Return the (x, y) coordinate for the center point of the cell that contains the specified text.  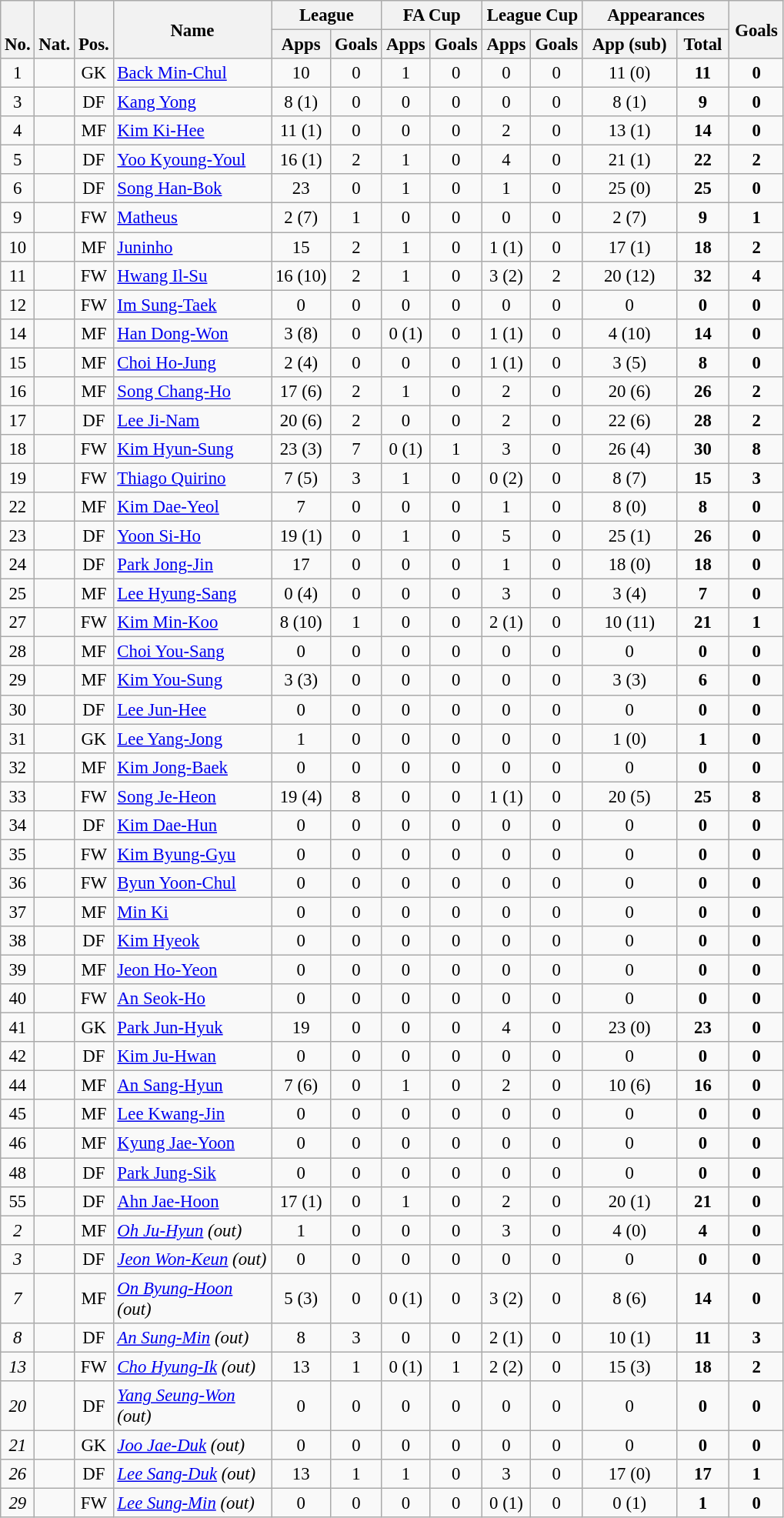
33 (18, 796)
Oh Ju-Hyun (out) (192, 1230)
Cho Hyung-Ik (out) (192, 1366)
Byun Yoon-Chul (192, 883)
40 (18, 999)
Matheus (192, 218)
An Sang-Hyun (192, 1086)
Park Jun-Hyuk (192, 1028)
26 (4) (629, 449)
16 (1) (302, 160)
39 (18, 970)
48 (18, 1173)
Lee Jun-Hee (192, 709)
Kang Yong (192, 102)
11 (1) (302, 131)
1 (0) (629, 739)
8 (10) (302, 622)
0 (2) (506, 478)
22 (6) (629, 420)
34 (18, 826)
Lee Sung-Min (out) (192, 1503)
18 (0) (629, 565)
0 (4) (302, 594)
Min Ki (192, 912)
Kim You-Sung (192, 681)
25 (0) (629, 188)
31 (18, 739)
7 (6) (302, 1086)
10 (11) (629, 622)
Yang Seung-Won (out) (192, 1406)
Kim Ki-Hee (192, 131)
2 (4) (302, 362)
Nat. (55, 29)
19 (1) (302, 536)
10 (6) (629, 1086)
Joo Jae-Duk (out) (192, 1445)
23 (3) (302, 449)
No. (18, 29)
36 (18, 883)
2 (2) (506, 1366)
Total (703, 45)
An Seok-Ho (192, 999)
Han Dong-Won (192, 333)
Lee Hyung-Sang (192, 594)
7 (5) (302, 478)
FA Cup (432, 15)
38 (18, 941)
46 (18, 1143)
12 (18, 305)
App (sub) (629, 45)
8 (6) (629, 1299)
24 (18, 565)
An Sung-Min (out) (192, 1338)
Juninho (192, 247)
4 (10) (629, 333)
Im Sung-Taek (192, 305)
League (326, 15)
15 (3) (629, 1366)
23 (0) (629, 1028)
8 (0) (629, 507)
Lee Sang-Duk (out) (192, 1474)
Song Han-Bok (192, 188)
41 (18, 1028)
10 (1) (629, 1338)
Thiago Quirino (192, 478)
Kim Hyeok (192, 941)
Pos. (94, 29)
17 (0) (629, 1474)
Song Je-Heon (192, 796)
5 (3) (302, 1299)
21 (1) (629, 160)
Lee Yang-Jong (192, 739)
45 (18, 1115)
20 (12) (629, 275)
Kim Hyun-Sung (192, 449)
55 (18, 1201)
On Byung-Hoon (out) (192, 1299)
37 (18, 912)
13 (1) (629, 131)
Name (192, 29)
35 (18, 854)
Hwang Il-Su (192, 275)
20 (18, 1406)
20 (1) (629, 1201)
Choi Ho-Jung (192, 362)
Lee Ji-Nam (192, 420)
3 (4) (629, 594)
Yoo Kyoung-Youl (192, 160)
Jeon Won-Keun (out) (192, 1259)
19 (4) (302, 796)
11 (0) (629, 73)
League Cup (532, 15)
Ahn Jae-Hoon (192, 1201)
Kim Dae-Yeol (192, 507)
16 (10) (302, 275)
25 (1) (629, 536)
27 (18, 622)
Back Min-Chul (192, 73)
42 (18, 1056)
3 (8) (302, 333)
Park Jung-Sik (192, 1173)
17 (6) (302, 392)
Kim Jong-Baek (192, 767)
Kim Dae-Hun (192, 826)
Park Jong-Jin (192, 565)
Kyung Jae-Yoon (192, 1143)
Song Chang-Ho (192, 392)
Appearances (656, 15)
44 (18, 1086)
8 (7) (629, 478)
Yoon Si-Ho (192, 536)
Kim Byung-Gyu (192, 854)
20 (5) (629, 796)
Kim Ju-Hwan (192, 1056)
Jeon Ho-Yeon (192, 970)
Choi You-Sang (192, 652)
4 (0) (629, 1230)
3 (5) (629, 362)
Kim Min-Koo (192, 622)
Lee Kwang-Jin (192, 1115)
